Locate the cell with the specified text and output its (X, Y) center coordinate. 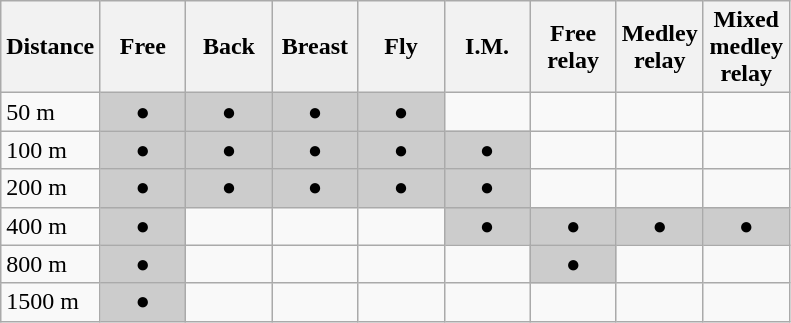
Back (229, 47)
100 m (50, 150)
Distance (50, 47)
Free (143, 47)
Free relay (573, 47)
Mixed medley relay (746, 47)
800 m (50, 264)
Medley relay (660, 47)
1500 m (50, 302)
400 m (50, 226)
Fly (401, 47)
50 m (50, 112)
I.M. (487, 47)
Breast (315, 47)
200 m (50, 188)
